Locate the cell with the specified text and output its [X, Y] center coordinate. 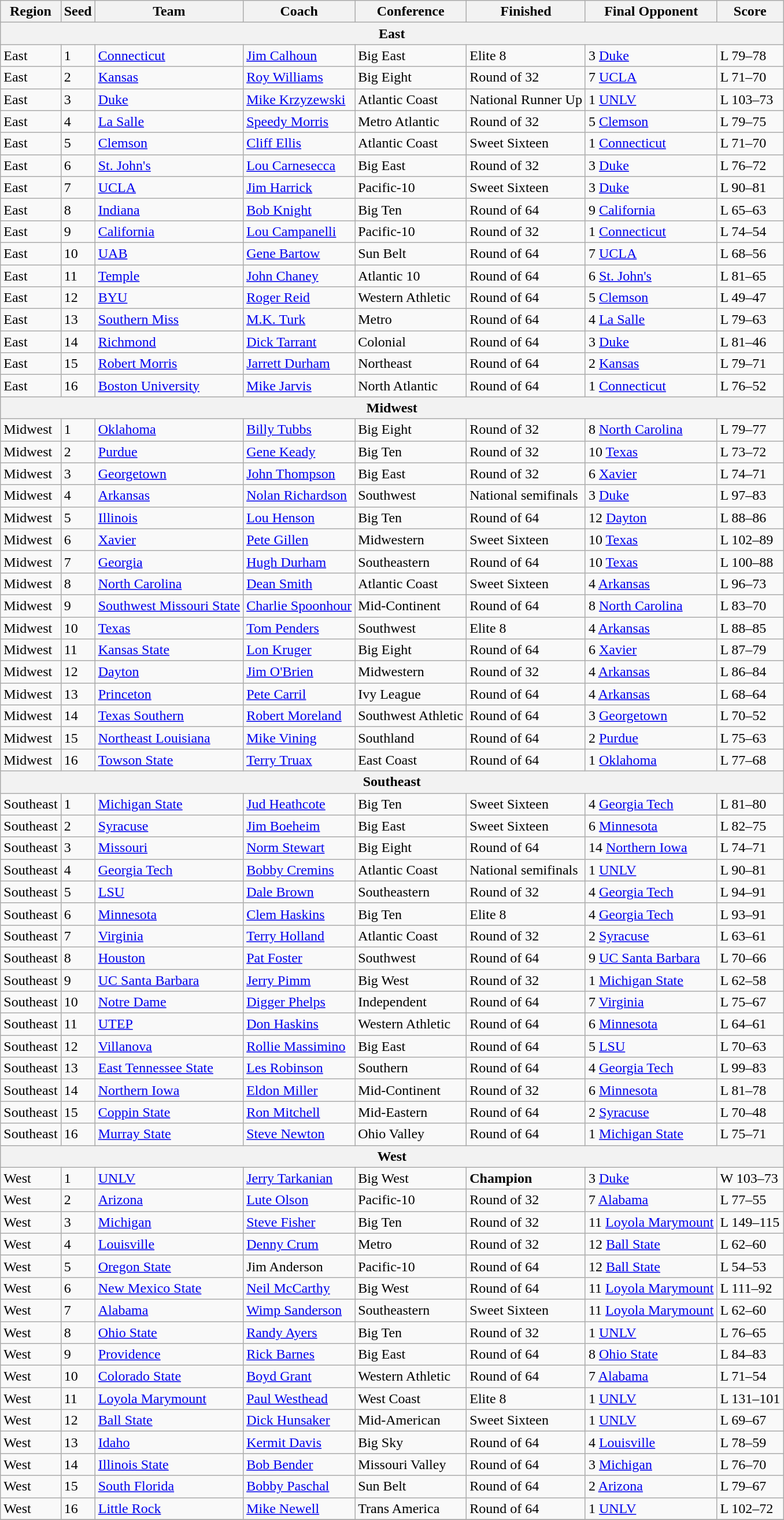
Lou Campanelli [299, 231]
L 86–84 [750, 672]
Les Robinson [299, 1068]
Seed [77, 12]
UAB [169, 253]
John Chaney [299, 276]
Norm Stewart [299, 848]
L 68–56 [750, 253]
Kansas State [169, 650]
14 Northern Iowa [651, 848]
Bobby Paschal [299, 1486]
Northern Iowa [169, 1090]
L 76–72 [750, 165]
6 St. John's [651, 276]
Eldon Miller [299, 1090]
Denny Crum [299, 1244]
Jim Boeheim [299, 826]
Trans America [411, 1508]
Coach [299, 12]
3 Georgetown [651, 716]
1 Oklahoma [651, 760]
Bobby Cremins [299, 870]
Coppin State [169, 1112]
L 102–72 [750, 1508]
Mid-Eastern [411, 1112]
L 70–63 [750, 1046]
L 76–65 [750, 1332]
Ohio State [169, 1332]
Mid-American [411, 1421]
National Runner Up [526, 99]
UTEP [169, 1024]
L 102–89 [750, 540]
La Salle [169, 121]
Louisville [169, 1244]
Missouri Valley [411, 1464]
L 93–91 [750, 914]
East Tennessee State [169, 1068]
L 71–54 [750, 1377]
Little Rock [169, 1508]
South Florida [169, 1486]
M.K. Turk [299, 320]
Rollie Massimino [299, 1046]
Wimp Sanderson [299, 1310]
Murray State [169, 1134]
Digger Phelps [299, 1002]
Southwest Missouri State [169, 606]
West Coast [411, 1399]
Jim O'Brien [299, 672]
Steve Newton [299, 1134]
Temple [169, 276]
Kermit Davis [299, 1442]
UCLA [169, 187]
Indiana [169, 209]
Hugh Durham [299, 562]
Paul Westhead [299, 1399]
Princeton [169, 694]
2 Kansas [651, 364]
Missouri [169, 848]
Villanova [169, 1046]
Atlantic 10 [411, 276]
UNLV [169, 1178]
BYU [169, 298]
L 81–80 [750, 804]
L 75–67 [750, 1002]
Independent [411, 1002]
Oklahoma [169, 430]
Jerry Tarkanian [299, 1178]
L 54–53 [750, 1266]
L 49–47 [750, 298]
L 149–115 [750, 1222]
Georgia Tech [169, 870]
Illinois [169, 518]
Terry Truax [299, 760]
Colonial [411, 342]
Gene Bartow [299, 253]
Nolan Richardson [299, 496]
7 Virginia [651, 1002]
Score [750, 12]
Purdue [169, 452]
Arkansas [169, 496]
L 78–59 [750, 1442]
L 81–65 [750, 276]
3 Michigan [651, 1464]
Texas Southern [169, 716]
Big Sky [411, 1442]
L 99–83 [750, 1068]
Xavier [169, 540]
Illinois State [169, 1464]
Oregon State [169, 1266]
Michigan [169, 1222]
W 103–73 [750, 1178]
Billy Tubbs [299, 430]
Notre Dame [169, 1002]
L 81–46 [750, 342]
Rick Barnes [299, 1355]
California [169, 231]
L 94–91 [750, 892]
Southland [411, 738]
Neil McCarthy [299, 1288]
L 97–83 [750, 496]
Tom Penders [299, 628]
L 69–67 [750, 1421]
L 62–58 [750, 980]
Northeast [411, 364]
Dick Hunsaker [299, 1421]
9 UC Santa Barbara [651, 958]
Final Opponent [651, 12]
L 82–75 [750, 826]
Jim Anderson [299, 1266]
Pat Foster [299, 958]
L 103–73 [750, 99]
Mike Newell [299, 1508]
L 76–70 [750, 1464]
Georgia [169, 562]
L 63–61 [750, 936]
L 77–68 [750, 760]
John Thompson [299, 474]
Metro Atlantic [411, 121]
L 74–54 [750, 231]
Bob Bender [299, 1464]
L 70–66 [750, 958]
L 84–83 [750, 1355]
Lon Kruger [299, 650]
5 LSU [651, 1046]
Region [31, 12]
L 79–67 [750, 1486]
Towson State [169, 760]
Finished [526, 12]
Steve Fisher [299, 1222]
Loyola Marymount [169, 1399]
Mike Jarvis [299, 386]
Jud Heathcote [299, 804]
L 64–61 [750, 1024]
Mike Krzyzewski [299, 99]
Colorado State [169, 1377]
2 Arizona [651, 1486]
L 131–101 [750, 1399]
L 79–75 [750, 121]
Cliff Ellis [299, 143]
Minnesota [169, 914]
Syracuse [169, 826]
Richmond [169, 342]
L 79–63 [750, 320]
Texas [169, 628]
Clemson [169, 143]
New Mexico State [169, 1288]
Connecticut [169, 56]
L 87–79 [750, 650]
L 76–52 [750, 386]
Randy Ayers [299, 1332]
Virginia [169, 936]
L 77–55 [750, 1200]
Robert Morris [169, 364]
L 65–63 [750, 209]
Gene Keady [299, 452]
Ron Mitchell [299, 1112]
Northeast Louisiana [169, 738]
L 75–71 [750, 1134]
L 79–71 [750, 364]
Dean Smith [299, 584]
4 Louisville [651, 1442]
L 79–77 [750, 430]
L 68–64 [750, 694]
Boston University [169, 386]
Ivy League [411, 694]
8 Ohio State [651, 1355]
L 79–78 [750, 56]
Roy Williams [299, 78]
Clem Haskins [299, 914]
Dick Tarrant [299, 342]
Lou Henson [299, 518]
L 88–86 [750, 518]
L 88–85 [750, 628]
L 96–73 [750, 584]
Ohio Valley [411, 1134]
Jarrett Durham [299, 364]
12 Dayton [651, 518]
L 100–88 [750, 562]
Dale Brown [299, 892]
L 111–92 [750, 1288]
Dayton [169, 672]
Jim Harrick [299, 187]
Houston [169, 958]
Lou Carnesecca [299, 165]
Speedy Morris [299, 121]
Robert Moreland [299, 716]
North Atlantic [411, 386]
Bob Knight [299, 209]
Mike Vining [299, 738]
UC Santa Barbara [169, 980]
L 73–72 [750, 452]
L 83–70 [750, 606]
L 75–63 [750, 738]
Pete Gillen [299, 540]
Southern Miss [169, 320]
Michigan State [169, 804]
Georgetown [169, 474]
St. John's [169, 165]
Team [169, 12]
2 Purdue [651, 738]
Don Haskins [299, 1024]
Terry Holland [299, 936]
Lute Olson [299, 1200]
L 70–52 [750, 716]
Champion [526, 1178]
Jim Calhoun [299, 56]
Providence [169, 1355]
Pete Carril [299, 694]
9 California [651, 209]
Charlie Spoonhour [299, 606]
Ball State [169, 1421]
Kansas [169, 78]
L 70–48 [750, 1112]
East Coast [411, 760]
Arizona [169, 1200]
4 La Salle [651, 320]
Alabama [169, 1310]
Idaho [169, 1442]
LSU [169, 892]
Jerry Pimm [299, 980]
Boyd Grant [299, 1377]
Southwest Athletic [411, 716]
North Carolina [169, 584]
Conference [411, 12]
Southern [411, 1068]
Roger Reid [299, 298]
L 81–78 [750, 1090]
Duke [169, 99]
